Locate the cell with the specified text and output its [X, Y] center coordinate. 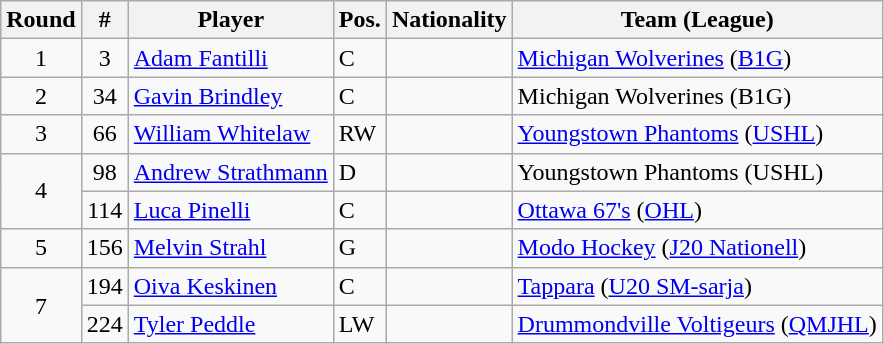
# [104, 20]
Adam Fantilli [230, 58]
98 [104, 172]
Gavin Brindley [230, 96]
Pos. [360, 20]
LW [360, 324]
224 [104, 324]
Luca Pinelli [230, 210]
Team (League) [697, 20]
156 [104, 248]
Modo Hockey (J20 Nationell) [697, 248]
Nationality [449, 20]
Ottawa 67's (OHL) [697, 210]
Player [230, 20]
Tyler Peddle [230, 324]
34 [104, 96]
5 [41, 248]
7 [41, 305]
Oiva Keskinen [230, 286]
D [360, 172]
William Whitelaw [230, 134]
Round [41, 20]
1 [41, 58]
Drummondville Voltigeurs (QMJHL) [697, 324]
RW [360, 134]
Tappara (U20 SM-sarja) [697, 286]
4 [41, 191]
G [360, 248]
114 [104, 210]
Andrew Strathmann [230, 172]
Melvin Strahl [230, 248]
2 [41, 96]
66 [104, 134]
194 [104, 286]
